Locate the cell with the specified text and output its [X, Y] center coordinate. 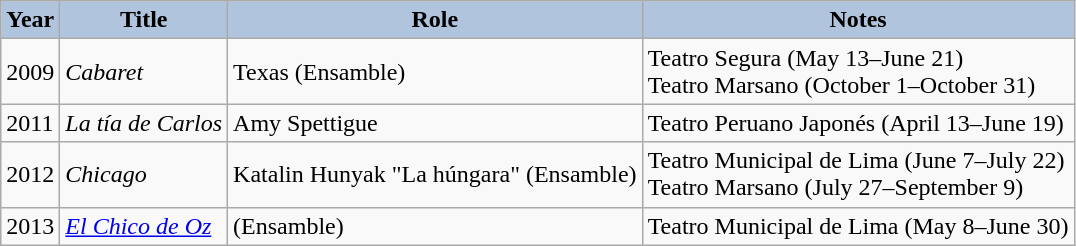
Katalin Hunyak "La húngara" (Ensamble) [436, 174]
Cabaret [144, 72]
Teatro Municipal de Lima (June 7–July 22)Teatro Marsano (July 27–September 9) [858, 174]
Chicago [144, 174]
La tía de Carlos [144, 123]
Teatro Peruano Japonés (April 13–June 19) [858, 123]
Texas (Ensamble) [436, 72]
Teatro Municipal de Lima (May 8–June 30) [858, 226]
Notes [858, 20]
2011 [30, 123]
El Chico de Oz [144, 226]
(Ensamble) [436, 226]
Amy Spettigue [436, 123]
Role [436, 20]
Teatro Segura (May 13–June 21)Teatro Marsano (October 1–October 31) [858, 72]
2012 [30, 174]
2009 [30, 72]
Year [30, 20]
2013 [30, 226]
Title [144, 20]
